For the text-containing cell, return its midpoint in [X, Y] coordinate format. 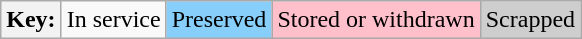
Stored or withdrawn [376, 20]
Scrapped [530, 20]
In service [114, 20]
Preserved [219, 20]
Key: [31, 20]
